Capture the cell that displays the provided text and extract its (x, y) central coordinate. 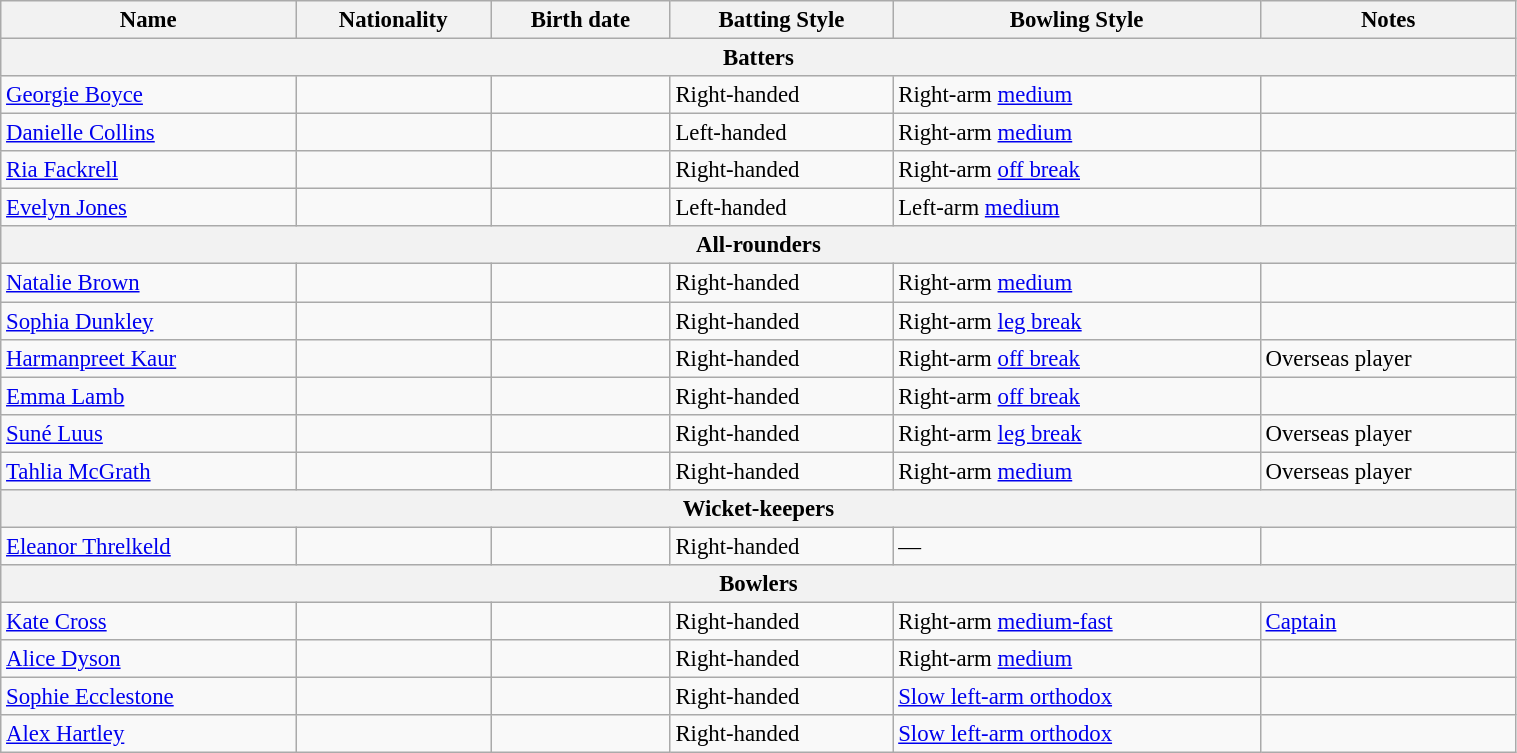
Notes (1388, 20)
Batters (758, 58)
Captain (1388, 621)
Suné Luus (148, 433)
Emma Lamb (148, 396)
Right-arm medium-fast (1076, 621)
All-rounders (758, 245)
Natalie Brown (148, 283)
Sophie Ecclestone (148, 697)
Evelyn Jones (148, 208)
Bowling Style (1076, 20)
Tahlia McGrath (148, 471)
Birth date (580, 20)
Wicket-keepers (758, 509)
Georgie Boyce (148, 95)
Alice Dyson (148, 659)
Bowlers (758, 584)
Eleanor Threlkeld (148, 546)
Left-arm medium (1076, 208)
Name (148, 20)
Alex Hartley (148, 734)
Harmanpreet Kaur (148, 358)
Sophia Dunkley (148, 321)
Kate Cross (148, 621)
Nationality (394, 20)
Danielle Collins (148, 133)
Ria Fackrell (148, 170)
— (1076, 546)
Batting Style (782, 20)
